Pinpoint the cell where the given text exists, returning its [X, Y] midpoint coordinate. 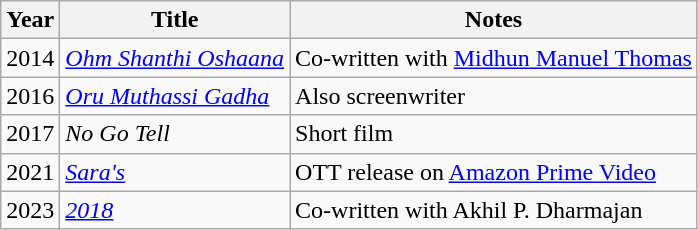
2016 [30, 96]
2021 [30, 172]
Co-written with Akhil P. Dharmajan [494, 210]
Also screenwriter [494, 96]
OTT release on Amazon Prime Video [494, 172]
Oru Muthassi Gadha [175, 96]
Notes [494, 20]
Short film [494, 134]
Ohm Shanthi Oshaana [175, 58]
2017 [30, 134]
2018 [175, 210]
2023 [30, 210]
Co-written with Midhun Manuel Thomas [494, 58]
2014 [30, 58]
Year [30, 20]
Title [175, 20]
No Go Tell [175, 134]
Sara's [175, 172]
